Locate the cell with the specified text and output its (x, y) center coordinate. 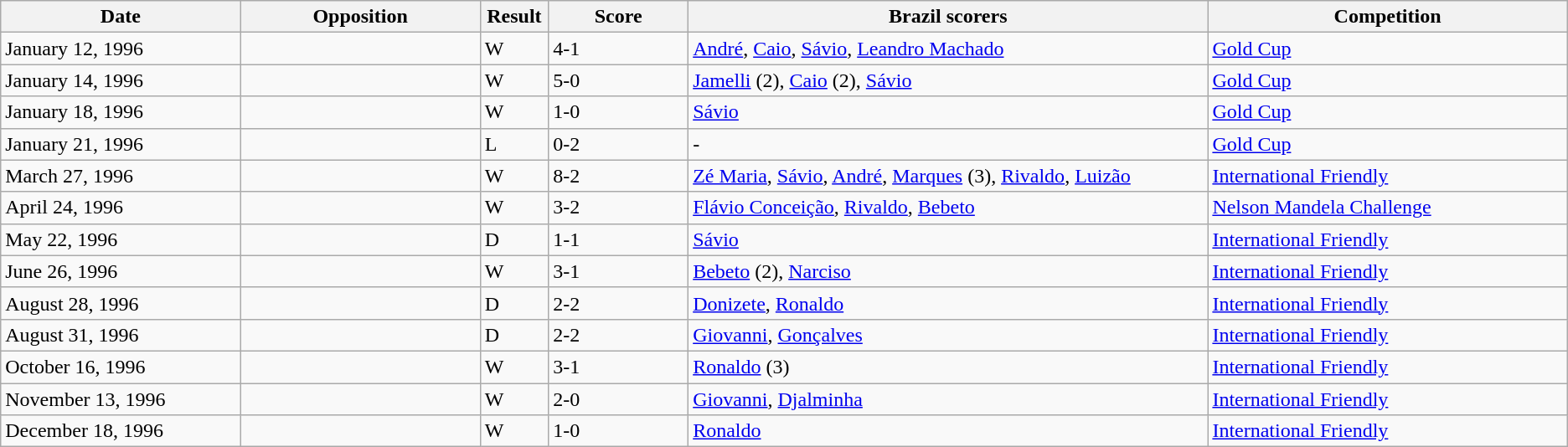
Score (618, 17)
Ronaldo (948, 431)
Flávio Conceição, Rivaldo, Bebeto (948, 208)
November 13, 1996 (121, 399)
August 31, 1996 (121, 335)
January 14, 1996 (121, 80)
Opposition (360, 17)
- (948, 144)
Competition (1387, 17)
Ronaldo (3) (948, 367)
André, Caio, Sávio, Leandro Machado (948, 49)
Jamelli (2), Caio (2), Sávio (948, 80)
L (514, 144)
March 27, 1996 (121, 176)
January 18, 1996 (121, 112)
0-2 (618, 144)
Nelson Mandela Challenge (1387, 208)
4-1 (618, 49)
Giovanni, Djalminha (948, 399)
June 26, 1996 (121, 271)
5-0 (618, 80)
3-2 (618, 208)
1-1 (618, 239)
January 12, 1996 (121, 49)
8-2 (618, 176)
October 16, 1996 (121, 367)
Result (514, 17)
Brazil scorers (948, 17)
2-0 (618, 399)
January 21, 1996 (121, 144)
December 18, 1996 (121, 431)
August 28, 1996 (121, 303)
Zé Maria, Sávio, André, Marques (3), Rivaldo, Luizão (948, 176)
Giovanni, Gonçalves (948, 335)
April 24, 1996 (121, 208)
Bebeto (2), Narciso (948, 271)
Date (121, 17)
Donizete, Ronaldo (948, 303)
May 22, 1996 (121, 239)
